Return [X, Y] of the center of cell containing provided text 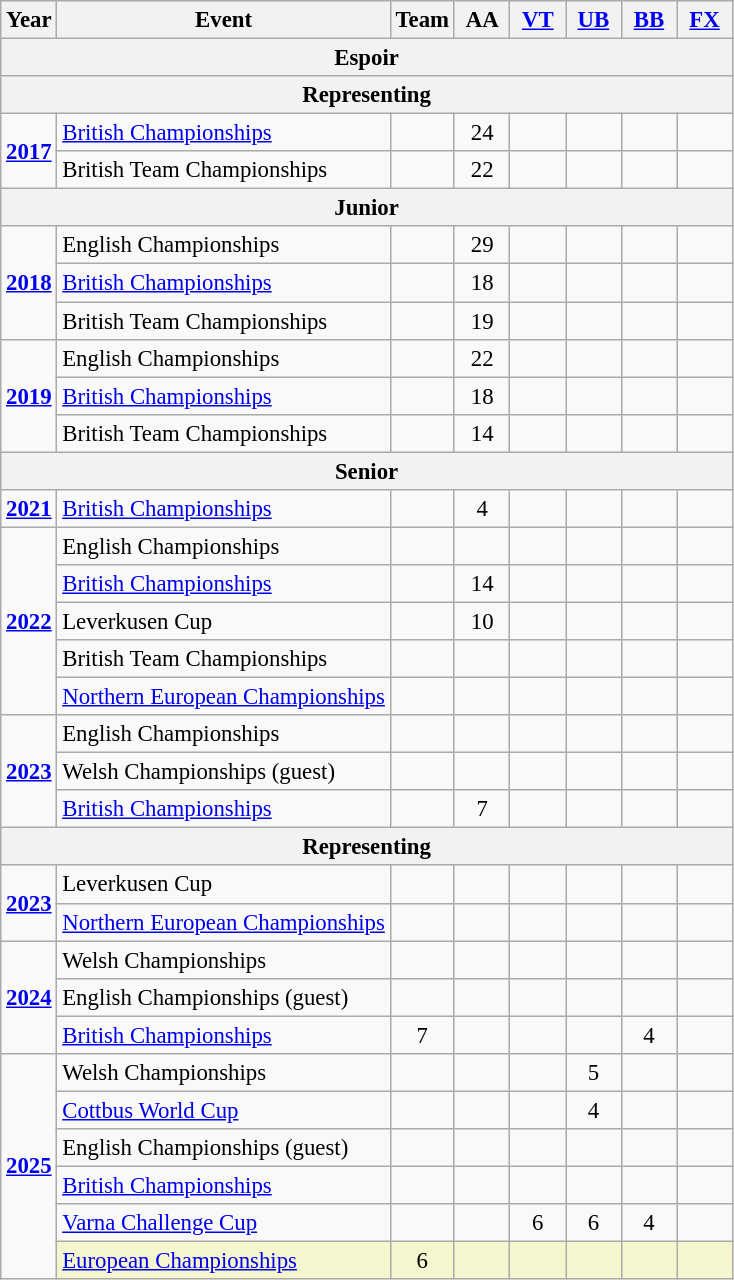
Event [224, 20]
Senior [367, 471]
FX [705, 20]
2019 [29, 396]
10 [482, 621]
Cottbus World Cup [224, 1110]
Welsh Championships (guest) [224, 772]
24 [482, 133]
UB [594, 20]
2022 [29, 621]
European Championships [224, 1261]
BB [649, 20]
2017 [29, 152]
5 [594, 1073]
Team [422, 20]
Year [29, 20]
19 [482, 321]
AA [482, 20]
2025 [29, 1167]
Espoir [367, 58]
2024 [29, 998]
29 [482, 245]
Junior [367, 208]
2021 [29, 509]
Varna Challenge Cup [224, 1223]
2018 [29, 282]
VT [538, 20]
